Return the [X, Y] coordinate for the center point of the cell that contains the specified text.  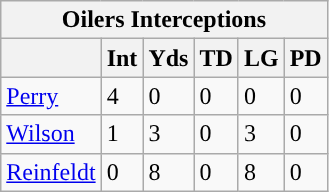
PD [306, 58]
Yds [168, 58]
TD [216, 58]
1 [122, 134]
Reinfeldt [51, 172]
Perry [51, 96]
LG [261, 58]
Oilers Interceptions [164, 20]
4 [122, 96]
Int [122, 58]
Wilson [51, 134]
